Capture the cell that displays the provided text and extract its [x, y] central coordinate. 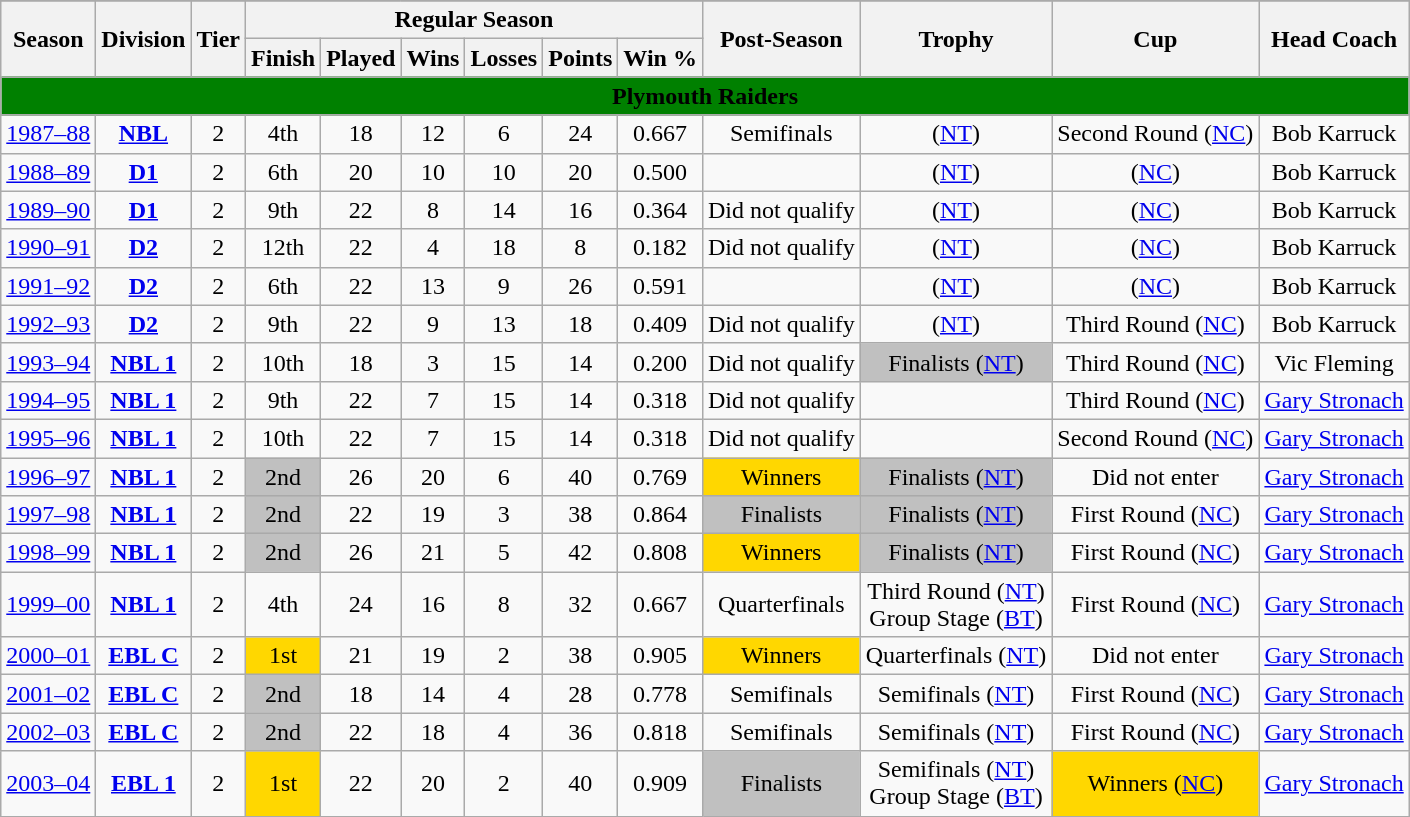
Finish [284, 58]
1996–97 [48, 477]
1993–94 [48, 362]
0.818 [660, 732]
0.500 [660, 172]
2001–02 [48, 694]
Regular Season [474, 20]
Losses [504, 58]
Vic Fleming [1334, 362]
1992–93 [48, 324]
1994–95 [48, 400]
Win % [660, 58]
1999–00 [48, 604]
0.182 [660, 248]
Third Round (NT) Group Stage (BT) [956, 604]
Points [580, 58]
1989–90 [48, 210]
Semifinals (NT) Group Stage (BT) [956, 784]
32 [580, 604]
0.909 [660, 784]
0.864 [660, 515]
0.778 [660, 694]
1991–92 [48, 286]
Wins [433, 58]
42 [580, 553]
Season [48, 39]
Tier [218, 39]
2003–04 [48, 784]
0.364 [660, 210]
0.591 [660, 286]
1995–96 [48, 438]
12th [284, 248]
1990–91 [48, 248]
5 [504, 553]
Trophy [956, 39]
0.769 [660, 477]
Division [144, 39]
NBL [144, 134]
1988–89 [48, 172]
0.905 [660, 656]
36 [580, 732]
1998–99 [48, 553]
0.200 [660, 362]
Winners (NC) [1156, 784]
0.808 [660, 553]
0.409 [660, 324]
Quarterfinals (NT) [956, 656]
EBL 1 [144, 784]
Post-Season [781, 39]
Quarterfinals [781, 604]
1987–88 [48, 134]
2002–03 [48, 732]
Plymouth Raiders [705, 96]
Played [361, 58]
Cup [1156, 39]
28 [580, 694]
1997–98 [48, 515]
Head Coach [1334, 39]
2000–01 [48, 656]
12 [433, 134]
